Find where the given text appears and provide that cell's center as [X, Y] coordinate. 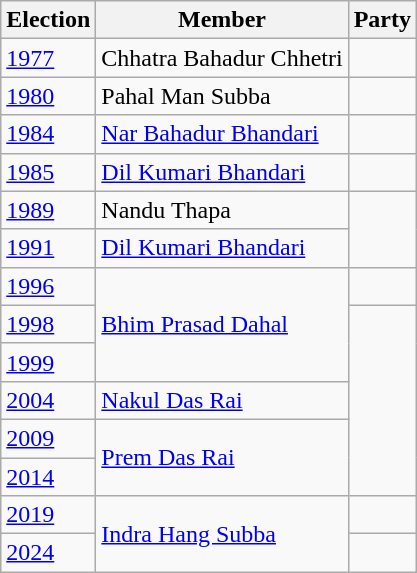
1989 [48, 210]
Pahal Man Subba [222, 96]
Bhim Prasad Dahal [222, 324]
Nar Bahadur Bhandari [222, 134]
Party [382, 20]
2019 [48, 515]
1999 [48, 362]
2024 [48, 553]
1984 [48, 134]
1977 [48, 58]
1980 [48, 96]
Member [222, 20]
Election [48, 20]
2014 [48, 477]
2009 [48, 438]
1998 [48, 324]
1996 [48, 286]
1991 [48, 248]
2004 [48, 400]
Prem Das Rai [222, 457]
1985 [48, 172]
Nakul Das Rai [222, 400]
Nandu Thapa [222, 210]
Chhatra Bahadur Chhetri [222, 58]
Indra Hang Subba [222, 534]
